Scan for the cell matching the given text and deliver its [X, Y] coordinate at center. 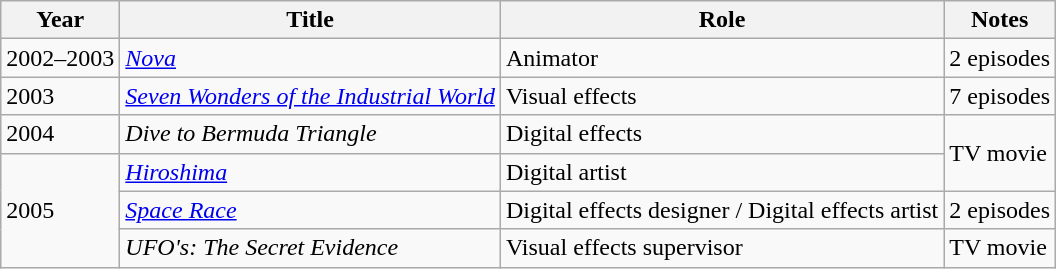
Title [310, 20]
UFO's: The Secret Evidence [310, 248]
Nova [310, 58]
Visual effects [722, 96]
2002–2003 [60, 58]
Year [60, 20]
Animator [722, 58]
2003 [60, 96]
Hiroshima [310, 172]
Digital artist [722, 172]
Space Race [310, 210]
Role [722, 20]
2005 [60, 210]
Digital effects designer / Digital effects artist [722, 210]
2004 [60, 134]
Seven Wonders of the Industrial World [310, 96]
Visual effects supervisor [722, 248]
7 episodes [1000, 96]
Dive to Bermuda Triangle [310, 134]
Notes [1000, 20]
Digital effects [722, 134]
